Locate the cell with the specified text and output its (X, Y) center coordinate. 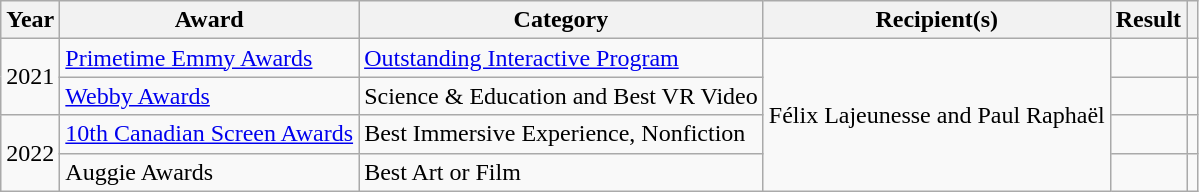
10th Canadian Screen Awards (210, 134)
2022 (30, 153)
Science & Education and Best VR Video (562, 96)
Webby Awards (210, 96)
Outstanding Interactive Program (562, 58)
Result (1148, 20)
Best Art or Film (562, 172)
Year (30, 20)
Félix Lajeunesse and Paul Raphaël (936, 115)
Primetime Emmy Awards (210, 58)
2021 (30, 77)
Auggie Awards (210, 172)
Best Immersive Experience, Nonfiction (562, 134)
Award (210, 20)
Recipient(s) (936, 20)
Category (562, 20)
